For the text-containing cell, return its midpoint in (X, Y) coordinate format. 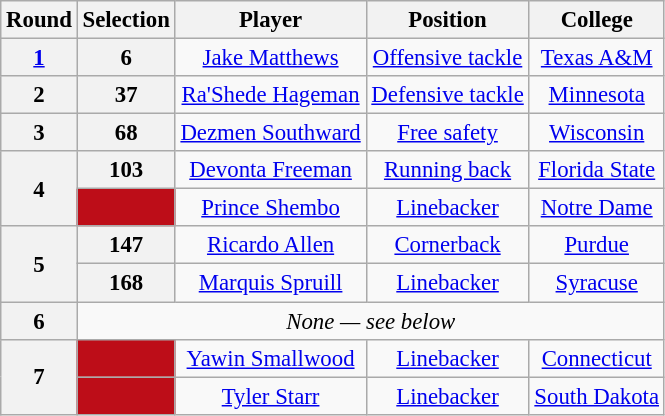
College (596, 20)
Connecticut (596, 358)
7 (39, 376)
Wisconsin (596, 133)
1 (39, 58)
Player (270, 20)
Ricardo Allen (270, 245)
3 (39, 133)
South Dakota (596, 396)
Offensive tackle (448, 58)
4 (39, 188)
Florida State (596, 170)
Selection (126, 20)
Tyler Starr (270, 396)
103 (126, 170)
2 (39, 95)
Syracuse (596, 283)
Free safety (448, 133)
Devonta Freeman (270, 170)
Minnesota (596, 95)
37 (126, 95)
5 (39, 264)
Running back (448, 170)
Yawin Smallwood (270, 358)
168 (126, 283)
Round (39, 20)
Texas A&M (596, 58)
Prince Shembo (270, 208)
Dezmen Southward (270, 133)
Notre Dame (596, 208)
Marquis Spruill (270, 283)
147 (126, 245)
68 (126, 133)
Purdue (596, 245)
Ra'Shede Hageman (270, 95)
Position (448, 20)
Cornerback (448, 245)
Jake Matthews (270, 58)
None — see below (370, 321)
Defensive tackle (448, 95)
